Find where the given text appears and provide that cell's center as [X, Y] coordinate. 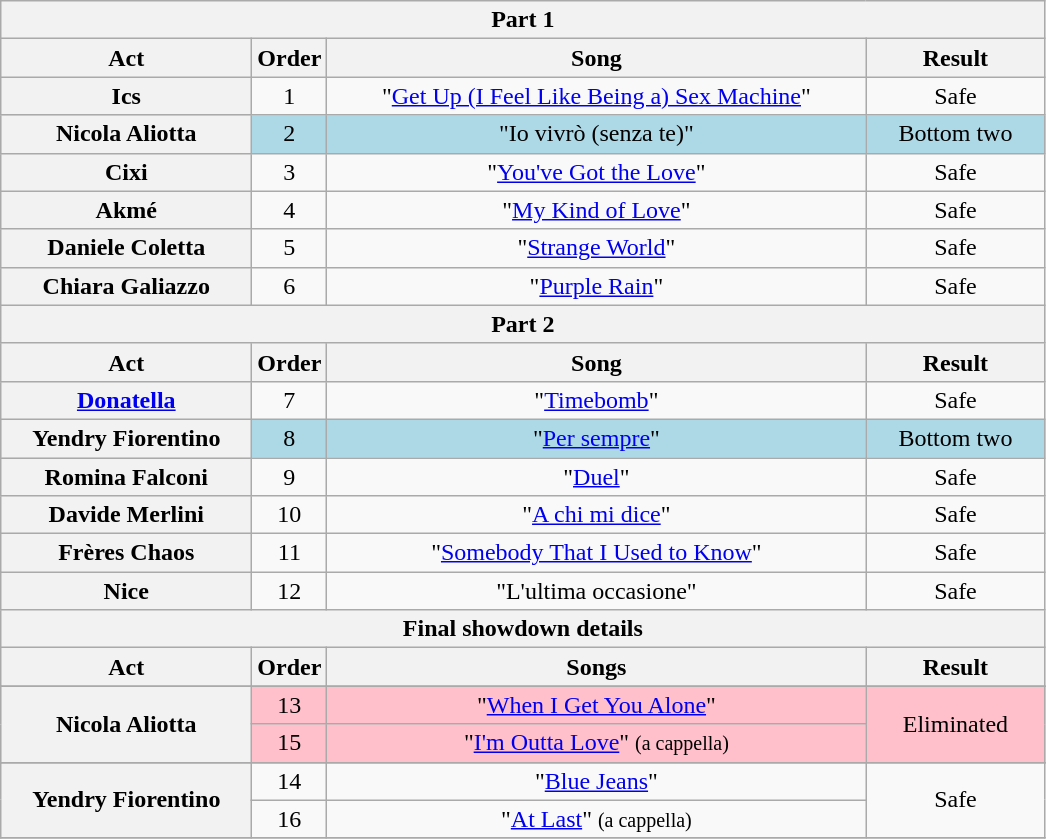
"I'm Outta Love" (a cappella) [596, 743]
"At Last" (a cappella) [596, 819]
"My Kind of Love" [596, 210]
"Duel" [596, 477]
11 [290, 553]
Chiara Galiazzo [126, 286]
10 [290, 515]
Davide Merlini [126, 515]
15 [290, 743]
"Get Up (I Feel Like Being a) Sex Machine" [596, 96]
1 [290, 96]
Songs [596, 667]
7 [290, 400]
"Blue Jeans" [596, 781]
12 [290, 591]
Akmé [126, 210]
"A chi mi dice" [596, 515]
9 [290, 477]
Part 1 [523, 20]
"Somebody That I Used to Know" [596, 553]
"Io vivrò (senza te)" [596, 134]
"Timebomb" [596, 400]
Donatella [126, 400]
Final showdown details [523, 629]
"Per sempre" [596, 438]
Part 2 [523, 324]
8 [290, 438]
Romina Falconi [126, 477]
Cixi [126, 172]
2 [290, 134]
"You've Got the Love" [596, 172]
5 [290, 248]
"Strange World" [596, 248]
Nice [126, 591]
"When I Get You Alone" [596, 705]
Daniele Coletta [126, 248]
"L'ultima occasione" [596, 591]
Frères Chaos [126, 553]
14 [290, 781]
Ics [126, 96]
13 [290, 705]
6 [290, 286]
"Purple Rain" [596, 286]
3 [290, 172]
16 [290, 819]
Eliminated [956, 724]
4 [290, 210]
